Provide the [X, Y] coordinate of the cell's center where the given text is located.  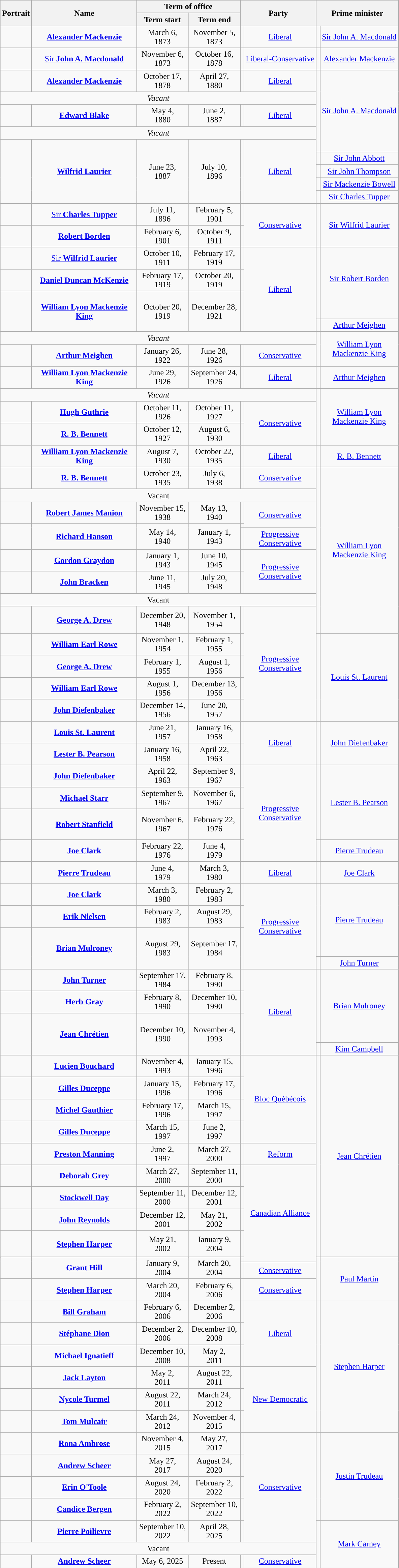
June 23,1887 [162, 171]
Candice Bergen [84, 1509]
Sir John Abbott [359, 158]
Bloc Québécois [280, 1099]
July 11,1896 [162, 214]
May 6, 2025 [162, 1561]
Stockwell Day [84, 1197]
May 13,1940 [214, 512]
May 4,1880 [162, 115]
October 9,1911 [214, 236]
April 27,1880 [214, 81]
November 5,1873 [214, 37]
Liberal-Conservative [280, 59]
June 28,1926 [214, 355]
Bill Graham [84, 1311]
Party [278, 13]
Justin Trudeau [359, 1476]
Robert James Manion [84, 512]
Name [84, 13]
John Reynolds [84, 1220]
June 20,1957 [214, 710]
Herb Gray [84, 1002]
Daniel Duncan McKenzie [84, 280]
Stéphane Dion [84, 1334]
John Bracken [84, 583]
Canadian Alliance [280, 1213]
December 20,1948 [162, 620]
October 11,1927 [214, 412]
February 6,1901 [162, 236]
Present [214, 1561]
Prime minister [357, 13]
Term of office [188, 7]
Michael Ignatieff [84, 1355]
April 28,2025 [214, 1531]
October 17,1878 [162, 81]
Grant Hill [84, 1268]
March 6,1873 [162, 37]
Paul Martin [359, 1279]
Mark Carney [359, 1544]
July 20,1948 [214, 583]
Gordon Graydon [84, 560]
Rona Ambrose [84, 1444]
Term end [214, 20]
October 16,1878 [214, 59]
October 12,1927 [162, 434]
June 21,1957 [162, 732]
October 23,1935 [162, 478]
Michael Starr [84, 798]
Sir John Thompson [359, 171]
November 6,1873 [162, 59]
Michel Gauthier [84, 1110]
Tom Mulcair [84, 1421]
December 14,1956 [162, 710]
Erin O'Toole [84, 1487]
Reform [280, 1154]
June 29,1926 [162, 378]
December 13,1956 [214, 688]
July 6,1938 [214, 478]
Preston Manning [84, 1154]
August 6,1930 [214, 434]
September 24,1926 [214, 378]
Jack Layton [84, 1378]
October 22,1935 [214, 456]
Sir Mackenzie Bowell [359, 184]
June 10,1945 [214, 560]
Edward Blake [84, 115]
June 11,1945 [162, 583]
November 15,1938 [162, 512]
December 28,1921 [214, 312]
Robert Borden [84, 236]
February 5,1901 [214, 214]
July 10,1896 [214, 171]
Richard Hanson [84, 536]
August 7,1930 [162, 456]
Wilfrid Laurier [84, 171]
Deborah Grey [84, 1176]
January 26,1922 [162, 355]
Term start [162, 20]
Robert Stanfield [84, 824]
Nycole Turmel [84, 1400]
May 14,1940 [162, 536]
Pierre Poilievre [84, 1531]
Kim Campbell [359, 1049]
Hugh Guthrie [84, 412]
Portrait [16, 13]
October 10,1911 [162, 258]
June 2,1887 [214, 115]
Sir Robert Borden [359, 283]
Erik Nielsen [84, 916]
Lucien Bouchard [84, 1066]
October 11,1926 [162, 412]
New Democratic [280, 1400]
